Provide the [x, y] coordinate of the cell's center where the given text is located.  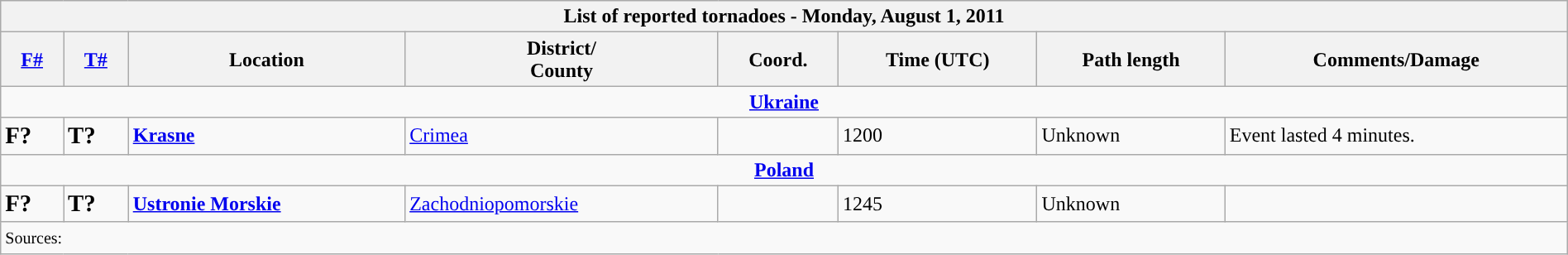
Ukraine [784, 102]
Sources: [784, 238]
Comments/Damage [1396, 60]
1200 [938, 136]
Ustronie Morskie [266, 204]
Path length [1131, 60]
T# [96, 60]
1245 [938, 204]
Krasne [266, 136]
Zachodniopomorskie [562, 204]
District/County [562, 60]
Time (UTC) [938, 60]
Coord. [777, 60]
Poland [784, 170]
Event lasted 4 minutes. [1396, 136]
Location [266, 60]
List of reported tornadoes - Monday, August 1, 2011 [784, 17]
F# [32, 60]
Crimea [562, 136]
